Scan for the cell matching the given text and deliver its (x, y) coordinate at center. 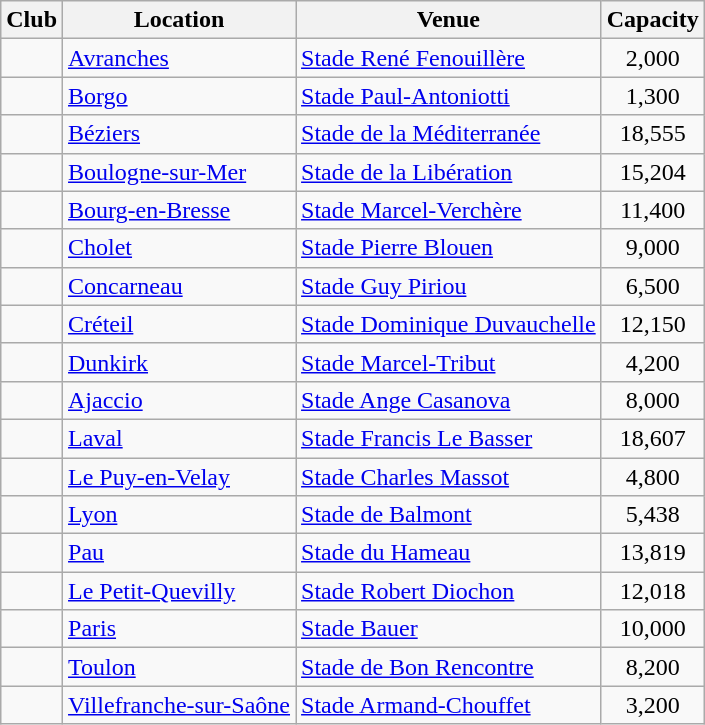
Borgo (180, 96)
12,150 (652, 324)
4,200 (652, 362)
Cholet (180, 248)
Location (180, 20)
Lyon (180, 515)
Boulogne-sur-Mer (180, 172)
Le Petit-Quevilly (180, 591)
Laval (180, 438)
Stade Robert Diochon (449, 591)
Venue (449, 20)
Stade Marcel-Tribut (449, 362)
Stade Charles Massot (449, 477)
6,500 (652, 286)
Stade Ange Casanova (449, 400)
5,438 (652, 515)
Stade Dominique Duvauchelle (449, 324)
12,018 (652, 591)
Club (32, 20)
Stade de la Méditerranée (449, 134)
Le Puy-en-Velay (180, 477)
Stade Francis Le Basser (449, 438)
1,300 (652, 96)
Stade Guy Piriou (449, 286)
Stade Armand-Chouffet (449, 705)
Stade Pierre Blouen (449, 248)
Stade de Bon Rencontre (449, 667)
Ajaccio (180, 400)
Stade du Hameau (449, 553)
8,200 (652, 667)
Paris (180, 629)
Stade de Balmont (449, 515)
10,000 (652, 629)
Concarneau (180, 286)
18,607 (652, 438)
Stade Bauer (449, 629)
Béziers (180, 134)
18,555 (652, 134)
Villefranche-sur-Saône (180, 705)
Capacity (652, 20)
Bourg-en-Bresse (180, 210)
3,200 (652, 705)
Toulon (180, 667)
Stade Marcel-Verchère (449, 210)
13,819 (652, 553)
Stade de la Libération (449, 172)
Stade Paul-Antoniotti (449, 96)
2,000 (652, 58)
Avranches (180, 58)
15,204 (652, 172)
Créteil (180, 324)
Pau (180, 553)
4,800 (652, 477)
11,400 (652, 210)
Dunkirk (180, 362)
Stade René Fenouillère (449, 58)
8,000 (652, 400)
9,000 (652, 248)
